Provide the (x, y) coordinate of the cell's center where the given text is located.  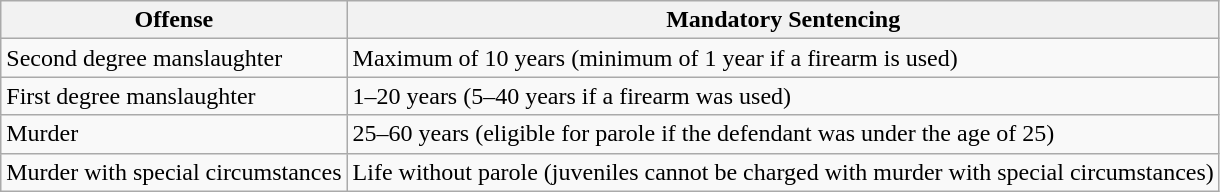
Murder (174, 134)
Second degree manslaughter (174, 58)
25–60 years (eligible for parole if the defendant was under the age of 25) (783, 134)
1–20 years (5–40 years if a firearm was used) (783, 96)
Offense (174, 20)
Maximum of 10 years (minimum of 1 year if a firearm is used) (783, 58)
Mandatory Sentencing (783, 20)
Murder with special circumstances (174, 172)
First degree manslaughter (174, 96)
Life without parole (juveniles cannot be charged with murder with special circumstances) (783, 172)
